Identify which cell holds the provided text, then report its (x, y) central coordinate. 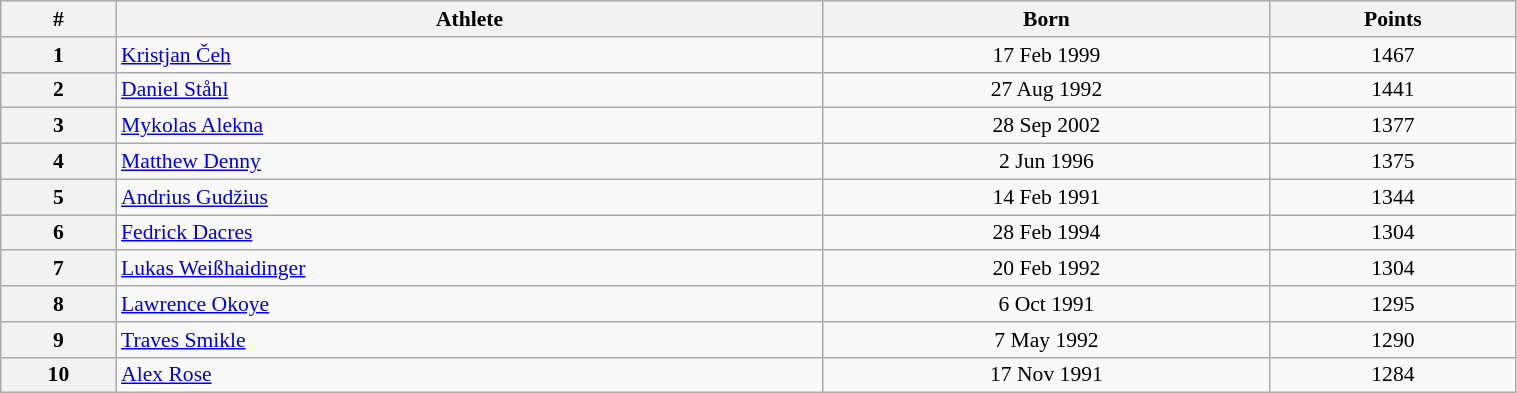
17 Feb 1999 (1046, 55)
7 (58, 269)
27 Aug 1992 (1046, 90)
1377 (1393, 126)
8 (58, 304)
3 (58, 126)
Andrius Gudžius (470, 197)
6 Oct 1991 (1046, 304)
10 (58, 375)
Matthew Denny (470, 162)
Traves Smikle (470, 340)
1284 (1393, 375)
1295 (1393, 304)
7 May 1992 (1046, 340)
Lukas Weißhaidinger (470, 269)
Born (1046, 19)
28 Feb 1994 (1046, 233)
6 (58, 233)
1441 (1393, 90)
Kristjan Čeh (470, 55)
1344 (1393, 197)
Fedrick Dacres (470, 233)
1375 (1393, 162)
20 Feb 1992 (1046, 269)
Daniel Ståhl (470, 90)
2 (58, 90)
4 (58, 162)
17 Nov 1991 (1046, 375)
9 (58, 340)
Athlete (470, 19)
Lawrence Okoye (470, 304)
# (58, 19)
2 Jun 1996 (1046, 162)
28 Sep 2002 (1046, 126)
Alex Rose (470, 375)
Points (1393, 19)
Mykolas Alekna (470, 126)
1467 (1393, 55)
1 (58, 55)
5 (58, 197)
1290 (1393, 340)
14 Feb 1991 (1046, 197)
